From the cell containing the given text, extract its center point as [X, Y] coordinate. 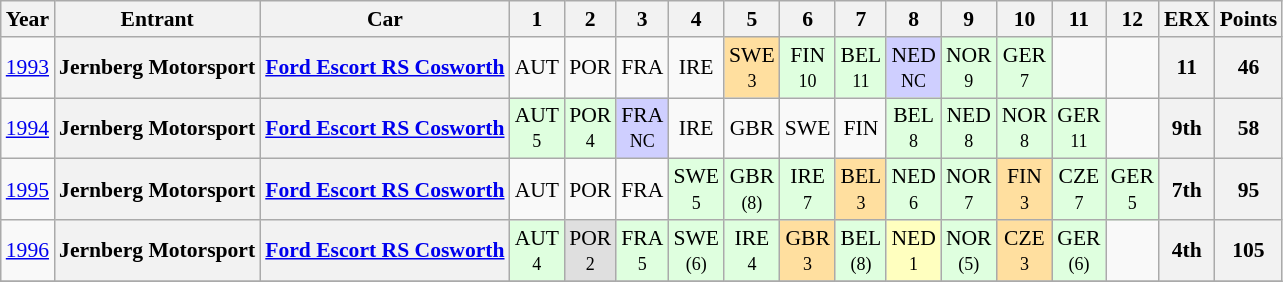
FRA5 [642, 250]
BEL8 [913, 128]
46 [1249, 68]
GBR [752, 128]
GER7 [1025, 68]
FIN [860, 128]
FRANC [642, 128]
NOR9 [969, 68]
BEL(8) [860, 250]
NOR8 [1025, 128]
NED6 [913, 190]
7th [1187, 190]
FIN10 [808, 68]
9th [1187, 128]
NED8 [969, 128]
Car [384, 19]
5 [752, 19]
1996 [28, 250]
GER5 [1132, 190]
ERX [1187, 19]
SWE3 [752, 68]
Entrant [157, 19]
NOR7 [969, 190]
BEL3 [860, 190]
Year [28, 19]
POR4 [590, 128]
7 [860, 19]
10 [1025, 19]
4 [696, 19]
3 [642, 19]
SWE [808, 128]
CZE7 [1078, 190]
AUT4 [537, 250]
GBR(8) [752, 190]
1995 [28, 190]
GBR3 [808, 250]
GER11 [1078, 128]
4th [1187, 250]
CZE3 [1025, 250]
FIN3 [1025, 190]
8 [913, 19]
6 [808, 19]
AUT5 [537, 128]
2 [590, 19]
NEDNC [913, 68]
12 [1132, 19]
1993 [28, 68]
95 [1249, 190]
9 [969, 19]
POR2 [590, 250]
IRE7 [808, 190]
1994 [28, 128]
GER(6) [1078, 250]
BEL11 [860, 68]
58 [1249, 128]
NED1 [913, 250]
Points [1249, 19]
1 [537, 19]
SWE5 [696, 190]
IRE4 [752, 250]
105 [1249, 250]
NOR(5) [969, 250]
SWE(6) [696, 250]
